Search for the cell housing the specified text and yield its [x, y] center coordinate. 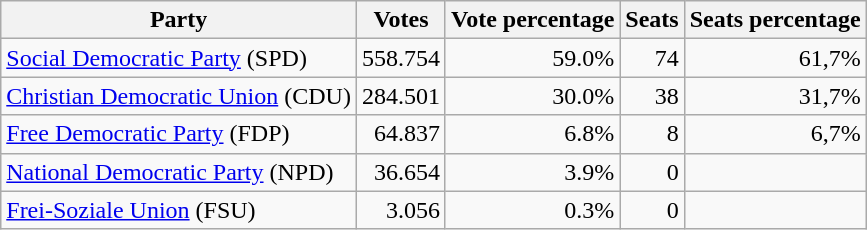
Votes [400, 20]
36.654 [400, 172]
59.0% [532, 58]
Seats percentage [775, 20]
3.9% [532, 172]
Party [179, 20]
Seats [652, 20]
Vote percentage [532, 20]
284.501 [400, 96]
64.837 [400, 134]
8 [652, 134]
31,7% [775, 96]
558.754 [400, 58]
Free Democratic Party (FDP) [179, 134]
30.0% [532, 96]
Social Democratic Party (SPD) [179, 58]
6,7% [775, 134]
3.056 [400, 210]
Frei-Soziale Union (FSU) [179, 210]
0.3% [532, 210]
National Democratic Party (NPD) [179, 172]
Christian Democratic Union (CDU) [179, 96]
38 [652, 96]
61,7% [775, 58]
74 [652, 58]
6.8% [532, 134]
